Pinpoint the cell where the given text exists, returning its (X, Y) midpoint coordinate. 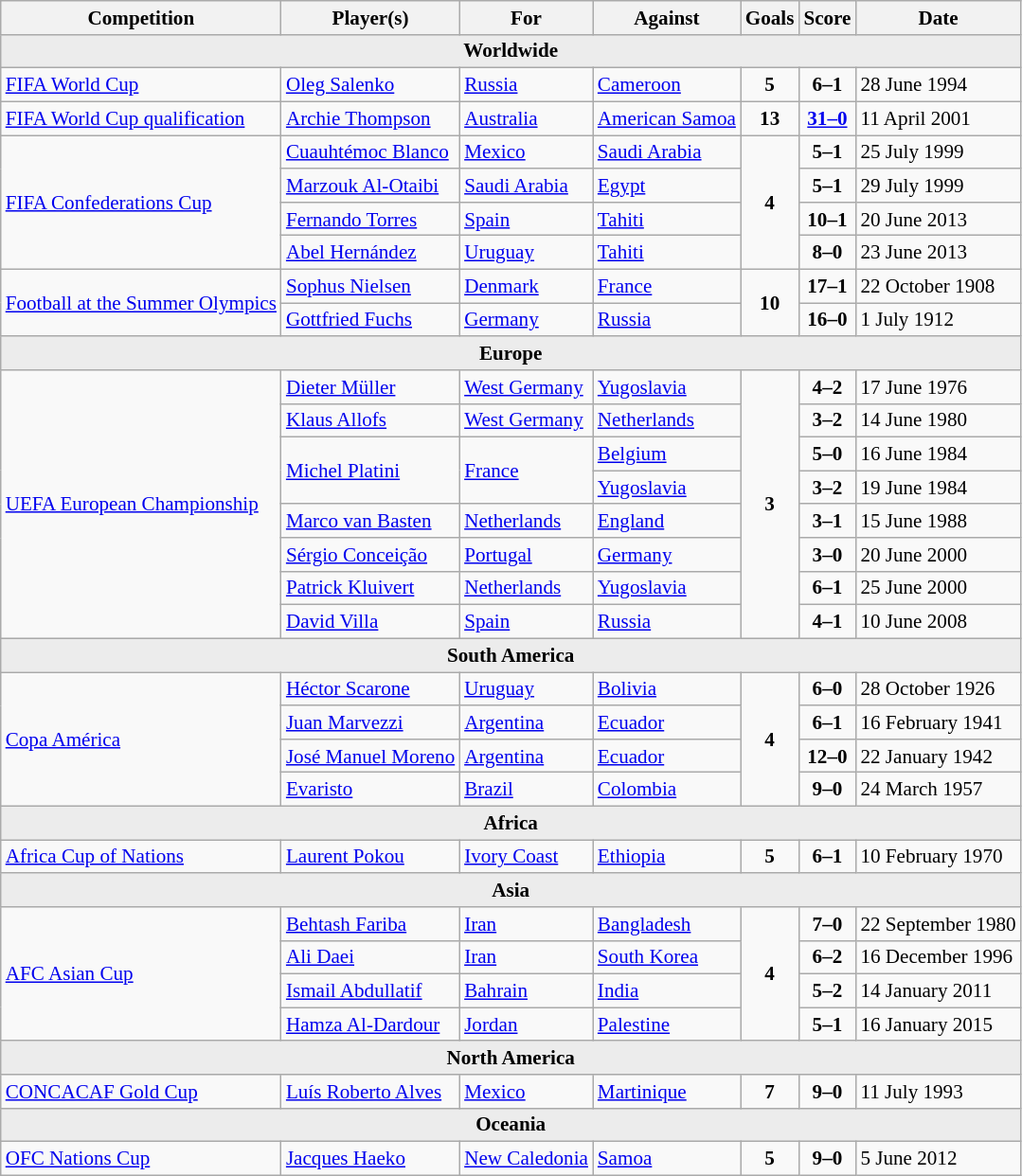
22 October 1908 (938, 286)
Sérgio Conceição (370, 555)
AFC Asian Cup (141, 974)
Klaus Allofs (370, 420)
Evaristo (370, 790)
Archie Thompson (370, 117)
13 (770, 117)
South Korea (667, 956)
Goals (770, 17)
Cuauhtémoc Blanco (370, 151)
3–1 (827, 521)
19 June 1984 (938, 487)
Denmark (527, 286)
Luís Roberto Alves (370, 1091)
Michel Platini (370, 472)
31–0 (827, 117)
Gottfried Fuchs (370, 320)
Hamza Al-Dardour (370, 1025)
Ismail Abdullatif (370, 990)
17–1 (827, 286)
14 June 1980 (938, 420)
Bangladesh (667, 924)
Competition (141, 17)
29 July 1999 (938, 186)
Africa (511, 822)
Portugal (527, 555)
16 June 1984 (938, 454)
10 June 2008 (938, 621)
New Caledonia (527, 1159)
28 June 1994 (938, 85)
Belgium (667, 454)
23 June 2013 (938, 252)
David Villa (370, 621)
Héctor Scarone (370, 689)
Laurent Pokou (370, 856)
Africa Cup of Nations (141, 856)
25 July 1999 (938, 151)
1 July 1912 (938, 320)
Dieter Müller (370, 386)
8–0 (827, 252)
Sophus Nielsen (370, 286)
UEFA European Championship (141, 505)
Score (827, 17)
20 June 2000 (938, 555)
Martinique (667, 1091)
12–0 (827, 756)
16–0 (827, 320)
Bolivia (667, 689)
Asia (511, 890)
Jacques Haeko (370, 1159)
16 January 2015 (938, 1025)
22 January 1942 (938, 756)
Oceania (511, 1125)
Bahrain (527, 990)
Samoa (667, 1159)
India (667, 990)
Europe (511, 352)
28 October 1926 (938, 689)
Ethiopia (667, 856)
7–0 (827, 924)
Abel Hernández (370, 252)
Ivory Coast (527, 856)
14 January 2011 (938, 990)
7 (770, 1091)
16 December 1996 (938, 956)
3–0 (827, 555)
England (667, 521)
CONCACAF Gold Cup (141, 1091)
Patrick Kluivert (370, 587)
Date (938, 17)
FIFA Confederations Cup (141, 203)
6–0 (827, 689)
24 March 1957 (938, 790)
Behtash Fariba (370, 924)
5 June 2012 (938, 1159)
American Samoa (667, 117)
3 (770, 505)
10 (770, 303)
Palestine (667, 1025)
15 June 1988 (938, 521)
16 February 1941 (938, 722)
Cameroon (667, 85)
North America (511, 1057)
6–2 (827, 956)
Football at the Summer Olympics (141, 303)
4–2 (827, 386)
Worldwide (511, 51)
Against (667, 17)
Egypt (667, 186)
FIFA World Cup qualification (141, 117)
Australia (527, 117)
Jordan (527, 1025)
FIFA World Cup (141, 85)
10 February 1970 (938, 856)
For (527, 17)
José Manuel Moreno (370, 756)
Colombia (667, 790)
Marzouk Al-Otaibi (370, 186)
25 June 2000 (938, 587)
Ali Daei (370, 956)
4–1 (827, 621)
Marco van Basten (370, 521)
22 September 1980 (938, 924)
17 June 1976 (938, 386)
Fernando Torres (370, 218)
Juan Marvezzi (370, 722)
OFC Nations Cup (141, 1159)
Brazil (527, 790)
10–1 (827, 218)
11 April 2001 (938, 117)
11 July 1993 (938, 1091)
Player(s) (370, 17)
Oleg Salenko (370, 85)
20 June 2013 (938, 218)
South America (511, 655)
Copa América (141, 739)
5–2 (827, 990)
5–0 (827, 454)
